Scan for the cell matching the given text and deliver its [x, y] coordinate at center. 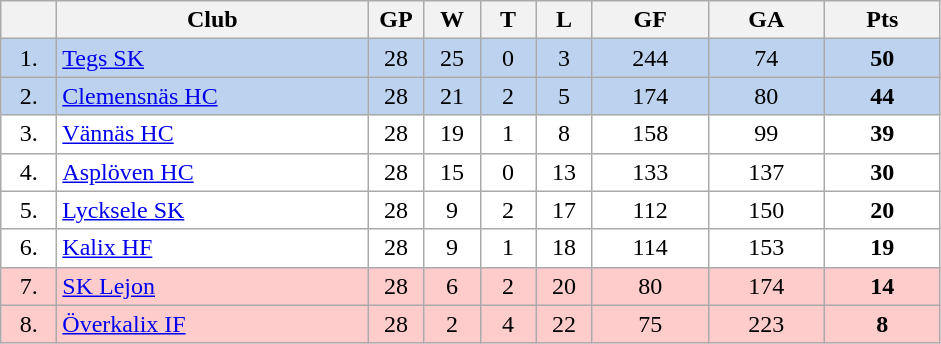
3. [29, 134]
14 [882, 286]
4 [508, 324]
7. [29, 286]
5. [29, 210]
6. [29, 248]
25 [452, 58]
T [508, 20]
112 [650, 210]
44 [882, 96]
Vännäs HC [212, 134]
GF [650, 20]
21 [452, 96]
137 [766, 172]
Tegs SK [212, 58]
Club [212, 20]
150 [766, 210]
133 [650, 172]
5 [564, 96]
50 [882, 58]
GA [766, 20]
74 [766, 58]
18 [564, 248]
223 [766, 324]
244 [650, 58]
8. [29, 324]
15 [452, 172]
13 [564, 172]
SK Lejon [212, 286]
30 [882, 172]
75 [650, 324]
3 [564, 58]
Asplöven HC [212, 172]
4. [29, 172]
158 [650, 134]
L [564, 20]
6 [452, 286]
2. [29, 96]
114 [650, 248]
W [452, 20]
22 [564, 324]
Kalix HF [212, 248]
17 [564, 210]
Pts [882, 20]
Lycksele SK [212, 210]
99 [766, 134]
153 [766, 248]
Överkalix IF [212, 324]
1. [29, 58]
GP [396, 20]
Clemensnäs HC [212, 96]
39 [882, 134]
